Search for the cell housing the specified text and yield its (x, y) center coordinate. 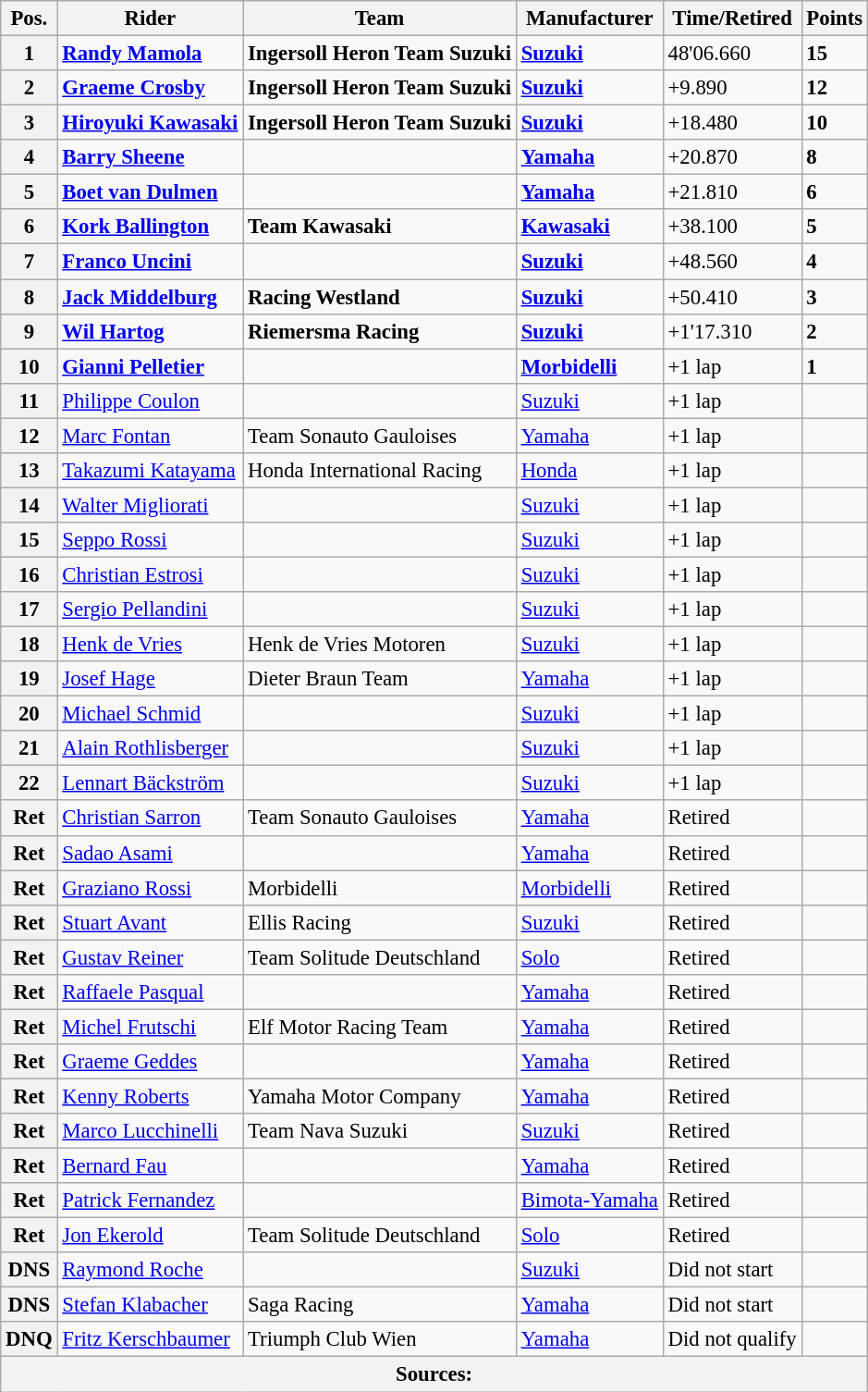
22 (30, 783)
+20.870 (732, 157)
20 (30, 714)
Boet van Dulmen (150, 192)
Jon Ekerold (150, 1236)
Did not qualify (732, 1340)
+48.560 (732, 262)
13 (30, 471)
Fritz Kerschbaumer (150, 1340)
Raffaele Pasqual (150, 992)
Points (834, 18)
Kawasaki (590, 227)
Honda (590, 471)
Raymond Roche (150, 1270)
Bimota-Yamaha (590, 1201)
11 (30, 400)
Barry Sheene (150, 157)
Gianni Pelletier (150, 366)
14 (30, 505)
Michael Schmid (150, 714)
Team Kawasaki (380, 227)
Philippe Coulon (150, 400)
Takazumi Katayama (150, 471)
Marco Lucchinelli (150, 1131)
Dieter Braun Team (380, 679)
+50.410 (732, 297)
16 (30, 574)
Seppo Rossi (150, 540)
DNQ (30, 1340)
Manufacturer (590, 18)
Alain Rothlisberger (150, 748)
Yamaha Motor Company (380, 1096)
Kenny Roberts (150, 1096)
+1'17.310 (732, 331)
21 (30, 748)
Patrick Fernandez (150, 1201)
Christian Estrosi (150, 574)
48'06.660 (732, 54)
Christian Sarron (150, 819)
Jack Middelburg (150, 297)
+9.890 (732, 88)
Graziano Rossi (150, 888)
Walter Migliorati (150, 505)
Lennart Bäckström (150, 783)
Rider (150, 18)
Hiroyuki Kawasaki (150, 123)
Sergio Pellandini (150, 610)
Pos. (30, 18)
9 (30, 331)
Elf Motor Racing Team (380, 1027)
Henk de Vries (150, 645)
Riemersma Racing (380, 331)
Franco Uncini (150, 262)
Randy Mamola (150, 54)
Time/Retired (732, 18)
19 (30, 679)
Wil Hartog (150, 331)
Gustav Reiner (150, 957)
Honda International Racing (380, 471)
17 (30, 610)
Graeme Crosby (150, 88)
Stuart Avant (150, 922)
Kork Ballington (150, 227)
Michel Frutschi (150, 1027)
7 (30, 262)
Ellis Racing (380, 922)
Sadao Asami (150, 853)
Team (380, 18)
Stefan Klabacher (150, 1305)
Bernard Fau (150, 1166)
Triumph Club Wien (380, 1340)
Team Nava Suzuki (380, 1131)
+21.810 (732, 192)
Marc Fontan (150, 436)
Graeme Geddes (150, 1062)
Saga Racing (380, 1305)
Josef Hage (150, 679)
Sources: (434, 1374)
+38.100 (732, 227)
+18.480 (732, 123)
Henk de Vries Motoren (380, 645)
Racing Westland (380, 297)
18 (30, 645)
